Provide the (X, Y) coordinate of the cell's center where the given text is located.  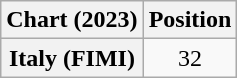
Italy (FIMI) (72, 58)
32 (190, 58)
Chart (2023) (72, 20)
Position (190, 20)
